For the text-containing cell, return its midpoint in (X, Y) coordinate format. 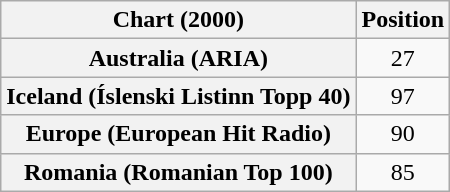
90 (403, 134)
Iceland (Íslenski Listinn Topp 40) (178, 96)
Australia (ARIA) (178, 58)
Chart (2000) (178, 20)
Europe (European Hit Radio) (178, 134)
Romania (Romanian Top 100) (178, 172)
27 (403, 58)
Position (403, 20)
97 (403, 96)
85 (403, 172)
